Scan for the cell matching the given text and deliver its (X, Y) coordinate at center. 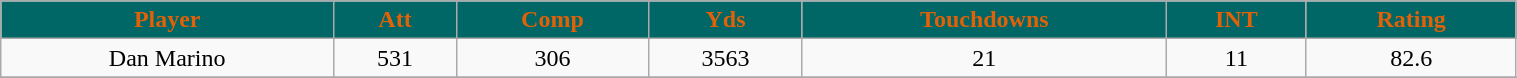
Dan Marino (168, 58)
Comp (552, 20)
11 (1236, 58)
3563 (725, 58)
Rating (1411, 20)
INT (1236, 20)
Touchdowns (984, 20)
Player (168, 20)
306 (552, 58)
Yds (725, 20)
21 (984, 58)
531 (396, 58)
82.6 (1411, 58)
Att (396, 20)
